Determine the (x, y) coordinate at the center of the cell enclosing the given text.  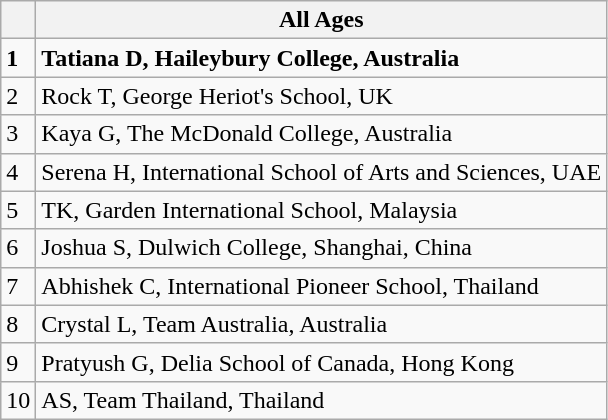
8 (18, 324)
3 (18, 134)
All Ages (322, 20)
2 (18, 96)
Serena H, International School of Arts and Sciences, UAE (322, 172)
9 (18, 362)
Abhishek C, International Pioneer School, Thailand (322, 286)
6 (18, 248)
Tatiana D, Haileybury College, Australia (322, 58)
Joshua S, Dulwich College, Shanghai, China (322, 248)
Pratyush G, Delia School of Canada, Hong Kong (322, 362)
Rock T, George Heriot's School, UK (322, 96)
1 (18, 58)
AS, Team Thailand, Thailand (322, 400)
Kaya G, The McDonald College, Australia (322, 134)
4 (18, 172)
5 (18, 210)
TK, Garden International School, Malaysia (322, 210)
Crystal L, Team Australia, Australia (322, 324)
7 (18, 286)
10 (18, 400)
